Identify which cell holds the provided text, then report its (x, y) central coordinate. 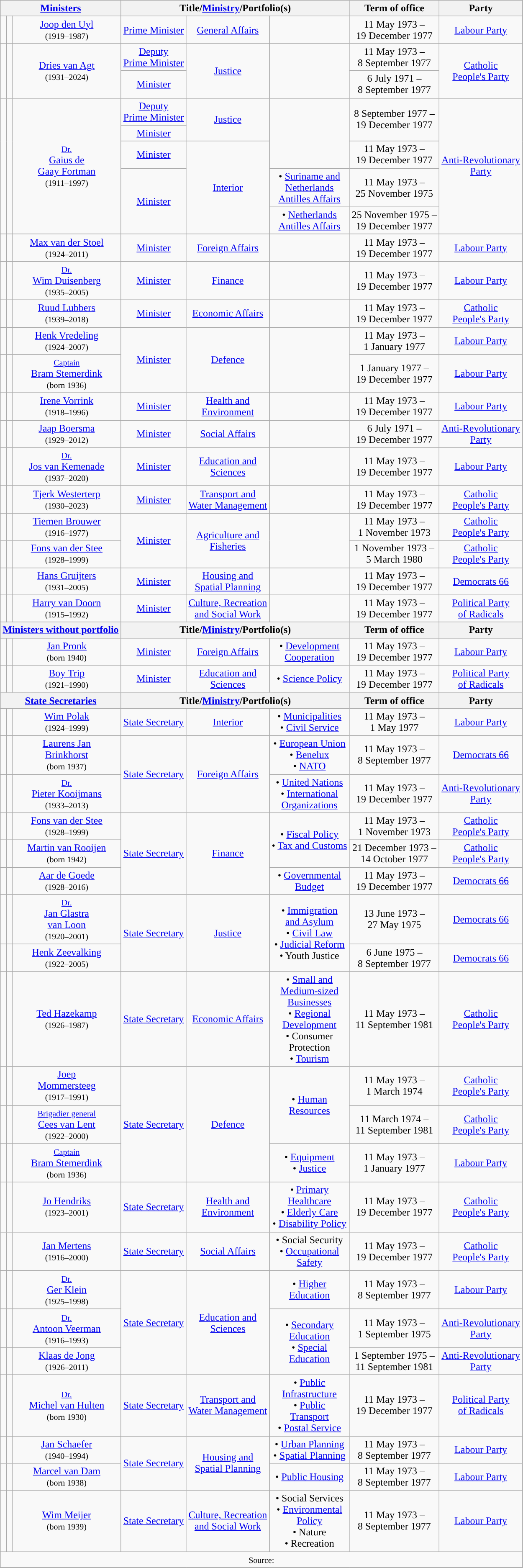
State Secretaries (61, 700)
Jan Mertens (1916–2000) (67, 1251)
8 September 1977 – 19 December 1977 (394, 120)
Jan Pronk (born 1940) (67, 651)
• Fiscal Policy • Tax and Customs (310, 840)
Brigadier general Cees van Lent (1922–2000) (67, 1124)
Wim Meijer (born 1939) (67, 1521)
• Social Services • Environmental Policy • Nature • Recreation (310, 1521)
• Urban Planning • Spatial Planning (310, 1449)
Max van der Stoel (1924–2011) (67, 248)
Laurens Jan Brinkhorst (born 1937) (67, 755)
Wim Polak (1924–1999) (67, 722)
• Small and Medium-sized Businesses • Regional Development • Consumer Protection • Tourism (310, 1019)
• Human Resources (310, 1105)
6 June 1975 – 8 September 1977 (394, 958)
Marcel van Dam (born 1938) (67, 1477)
21 December 1973 – 14 October 1977 (394, 854)
• United Nations • International Organizations (310, 794)
Tjerk Westerterp (1930–2023) (67, 500)
6 July 1971 – 19 December 1977 (394, 434)
Jaap Boersma (1929–2012) (67, 434)
6 July 1971 – 8 September 1977 (394, 85)
• Secondary Education • Special Education (310, 1342)
Dr. Gaius de Gaay Fortman (1911–1997) (67, 166)
Source: (261, 1560)
• Governmental Budget (310, 881)
Dr. Michel van Hulten (born 1930) (67, 1405)
Ministers (61, 8)
Dr. Antoon Veerman (1916–1993) (67, 1328)
• Social Security • Occupational Safety (310, 1251)
Jo Hendriks (1923–2001) (67, 1207)
Ted Hazekamp (1926–1987) (67, 1019)
Tiemen Brouwer (1916–1977) (67, 527)
11 May 1973 – 1 May 1977 (394, 722)
Henk Vredeling (1924–2007) (67, 341)
Dr. Jos van Kemenade (1937–2020) (67, 467)
Harry van Doorn (1915–1992) (67, 609)
• European Union • Benelux • NATO (310, 755)
1 January 1977 – 19 December 1977 (394, 374)
1 November 1973 – 5 March 1980 (394, 554)
General Affairs (228, 30)
13 June 1973 – 27 May 1975 (394, 919)
Dr. Pieter Kooijmans (1933–2013) (67, 794)
Boy Trip (1921–1990) (67, 679)
Martin van Rooijen (born 1942) (67, 854)
• Higher Education (310, 1290)
Ruud Lubbers (1939–2018) (67, 313)
25 November 1975 – 19 December 1977 (394, 220)
• Suriname and Netherlands Antilles Affairs (310, 188)
Klaas de Jong (1926–2011) (67, 1361)
• Municipalities • Civil Service (310, 722)
• Public Housing (310, 1477)
11 May 1973 – 1 March 1974 (394, 1086)
11 May 1973 – 25 November 1975 (394, 188)
Prime Minister (154, 30)
• Equipment • Justice (310, 1163)
Aar de Goede (1928–2016) (67, 881)
11 May 1973 – 1 September 1975 (394, 1328)
Dr. Wim Duisenberg (1935–2005) (67, 280)
Dries van Agt (1931–2024) (67, 71)
• Public Infrastructure • Public Transport • Postal Service (310, 1405)
Dr. Ger Klein (1925–1998) (67, 1290)
• Immigration and Asylum • Civil Law • Judicial Reform • Youth Justice (310, 933)
Joop den Uyl (1919–1987) (67, 30)
• Development Cooperation (310, 651)
Henk Zeevalking (1922–2005) (67, 958)
• Primary Healthcare • Elderly Care • Disability Policy (310, 1207)
• Science Policy (310, 679)
Dr. Jan Glastra van Loon (1920–2001) (67, 919)
Irene Vorrink (1918–1996) (67, 407)
11 May 1973 – 11 September 1981 (394, 1019)
Ministers without portfolio (61, 630)
Jan Schaefer (1940–1994) (67, 1449)
1 September 1975 – 11 September 1981 (394, 1361)
11 March 1974 – 11 September 1981 (394, 1124)
Joep Mommersteeg (1917–1991) (67, 1086)
Hans Gruijters (1931–2005) (67, 581)
Agriculture and Fisheries (228, 540)
• Netherlands Antilles Affairs (310, 220)
